Return [x, y] of the center of cell containing provided text 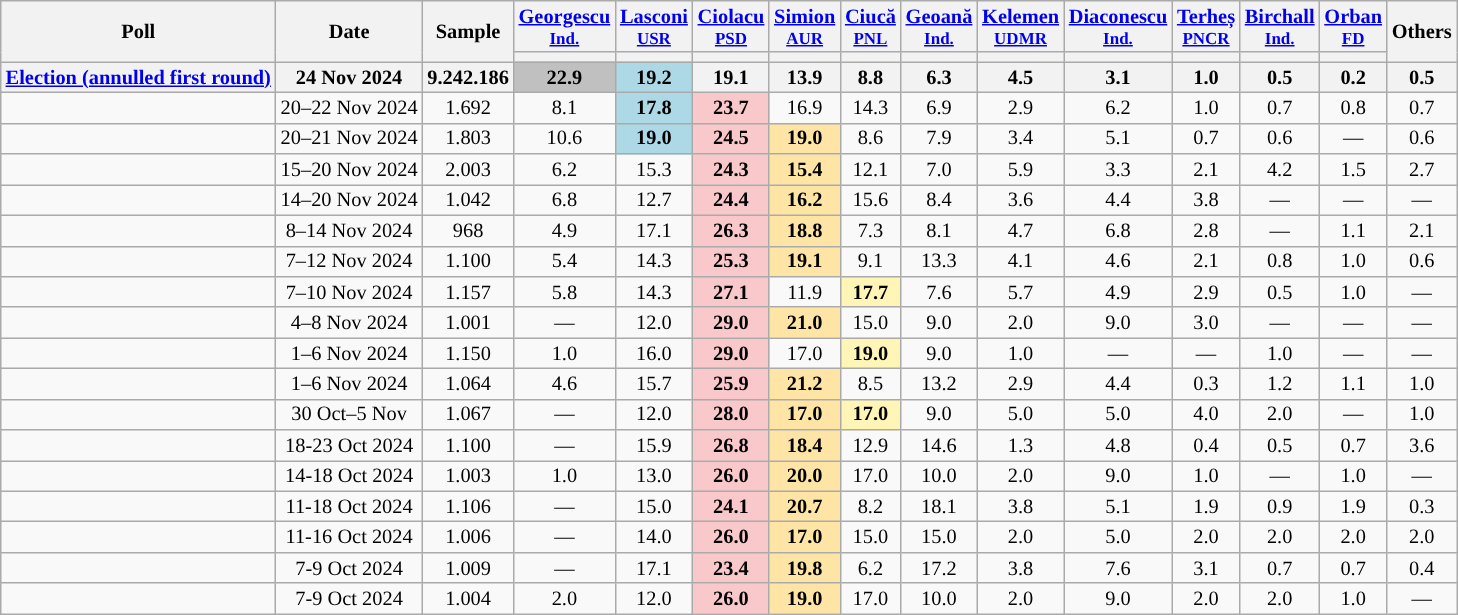
2.7 [1422, 170]
14.6 [939, 446]
Election (annulled first round) [138, 78]
1.003 [468, 476]
15.9 [654, 446]
1.3 [1020, 446]
9.242.186 [468, 78]
4–8 Nov 2024 [350, 322]
TerheșPNCR [1206, 26]
22.9 [564, 78]
7.3 [870, 230]
7.0 [939, 170]
DiaconescuInd. [1118, 26]
19.8 [804, 568]
SimionAUR [804, 26]
17.2 [939, 568]
CiolacuPSD [731, 26]
18.4 [804, 446]
25.3 [731, 262]
2.8 [1206, 230]
1.2 [1280, 384]
4.1 [1020, 262]
4.0 [1206, 414]
27.1 [731, 292]
1.001 [468, 322]
1.106 [468, 506]
26.3 [731, 230]
Sample [468, 30]
14.0 [654, 538]
15.6 [870, 200]
17.8 [654, 108]
8.6 [870, 138]
10.6 [564, 138]
3.0 [1206, 322]
16.0 [654, 354]
9.1 [870, 262]
7–12 Nov 2024 [350, 262]
BirchallInd. [1280, 26]
5.9 [1020, 170]
4.7 [1020, 230]
21.2 [804, 384]
24 Nov 2024 [350, 78]
7–10 Nov 2024 [350, 292]
18.1 [939, 506]
20–21 Nov 2024 [350, 138]
0.9 [1280, 506]
1.006 [468, 538]
23.7 [731, 108]
12.7 [654, 200]
24.5 [731, 138]
GeoanăInd. [939, 26]
3.3 [1118, 170]
5.8 [564, 292]
KelemenUDMR [1020, 26]
28.0 [731, 414]
1.5 [1352, 170]
8.2 [870, 506]
Poll [138, 30]
20.0 [804, 476]
20.7 [804, 506]
15.4 [804, 170]
1.064 [468, 384]
19.2 [654, 78]
968 [468, 230]
23.4 [731, 568]
4.2 [1280, 170]
0.2 [1352, 78]
15.3 [654, 170]
11-18 Oct 2024 [350, 506]
1.042 [468, 200]
12.9 [870, 446]
1.692 [468, 108]
30 Oct–5 Nov [350, 414]
4.8 [1118, 446]
8.5 [870, 384]
21.0 [804, 322]
1.150 [468, 354]
4.5 [1020, 78]
16.2 [804, 200]
1.157 [468, 292]
24.3 [731, 170]
11-16 Oct 2024 [350, 538]
5.7 [1020, 292]
26.8 [731, 446]
14-18 Oct 2024 [350, 476]
24.1 [731, 506]
8.4 [939, 200]
16.9 [804, 108]
18.8 [804, 230]
14–20 Nov 2024 [350, 200]
13.2 [939, 384]
13.9 [804, 78]
17.7 [870, 292]
6.3 [939, 78]
LasconiUSR [654, 26]
15–20 Nov 2024 [350, 170]
11.9 [804, 292]
7.9 [939, 138]
6.9 [939, 108]
1.009 [468, 568]
1.803 [468, 138]
Date [350, 30]
Others [1422, 30]
13.0 [654, 476]
3.4 [1020, 138]
12.1 [870, 170]
5.4 [564, 262]
15.7 [654, 384]
18-23 Oct 2024 [350, 446]
13.3 [939, 262]
25.9 [731, 384]
CiucăPNL [870, 26]
2.003 [468, 170]
20–22 Nov 2024 [350, 108]
24.4 [731, 200]
GeorgescuInd. [564, 26]
8.8 [870, 78]
1.004 [468, 598]
1.067 [468, 414]
8–14 Nov 2024 [350, 230]
OrbanFD [1352, 26]
